Determine the (x, y) coordinate at the center of the cell enclosing the given text.  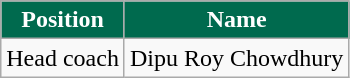
Head coach (63, 58)
Dipu Roy Chowdhury (236, 58)
Position (63, 20)
Name (236, 20)
